Return the [x, y] coordinate for the center point of the cell that contains the specified text.  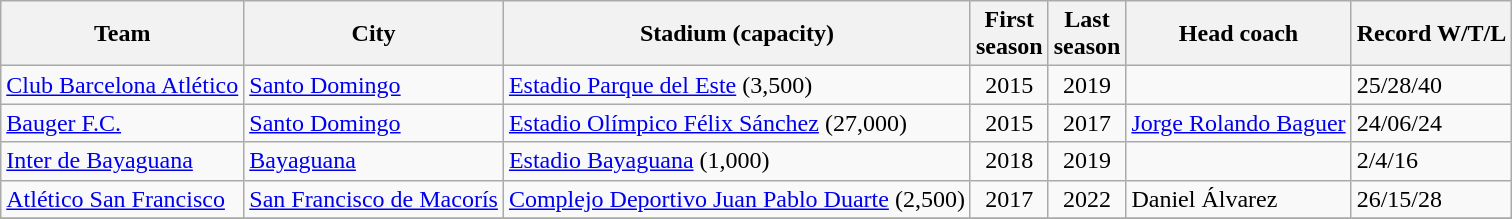
2/4/16 [1432, 161]
Complejo Deportivo Juan Pablo Duarte (2,500) [736, 199]
2018 [1009, 161]
24/06/24 [1432, 123]
Estadio Olímpico Félix Sánchez (27,000) [736, 123]
Atlético San Francisco [122, 199]
Bauger F.C. [122, 123]
Daniel Álvarez [1238, 199]
City [374, 34]
Estadio Bayaguana (1,000) [736, 161]
Jorge Rolando Baguer [1238, 123]
Record W/T/L [1432, 34]
26/15/28 [1432, 199]
First season [1009, 34]
Club Barcelona Atlético [122, 85]
Team [122, 34]
25/28/40 [1432, 85]
Head coach [1238, 34]
Last season [1087, 34]
Estadio Parque del Este (3,500) [736, 85]
San Francisco de Macorís [374, 199]
Bayaguana [374, 161]
Inter de Bayaguana [122, 161]
Stadium (capacity) [736, 34]
2022 [1087, 199]
